Provide the [x, y] coordinate of the cell's center where the given text is located.  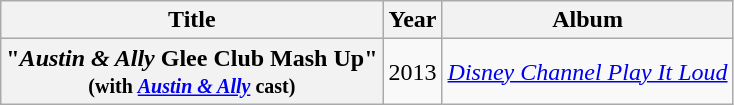
2013 [412, 72]
Album [588, 20]
Year [412, 20]
Title [192, 20]
"Austin & Ally Glee Club Mash Up"(with Austin & Ally cast) [192, 72]
Disney Channel Play It Loud [588, 72]
